Find where the given text appears and provide that cell's center as [x, y] coordinate. 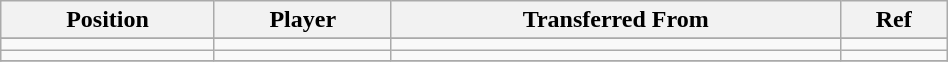
Position [108, 20]
Transferred From [616, 20]
Player [302, 20]
Ref [894, 20]
